Extract the [X, Y] coordinate from the center of the cell holding the provided text.  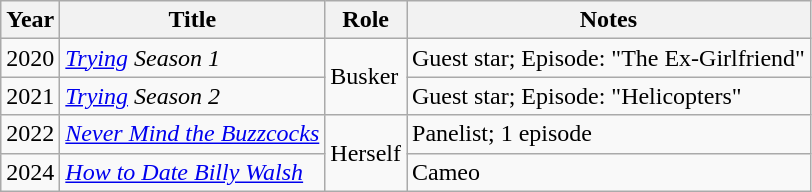
Title [192, 20]
Herself [366, 153]
2021 [30, 96]
Role [366, 20]
Notes [608, 20]
2020 [30, 58]
2024 [30, 172]
Panelist; 1 episode [608, 134]
2022 [30, 134]
Guest star; Episode: "The Ex-Girlfriend" [608, 58]
Guest star; Episode: "Helicopters" [608, 96]
Trying Season 1 [192, 58]
Never Mind the Buzzcocks [192, 134]
Trying Season 2 [192, 96]
Cameo [608, 172]
Year [30, 20]
How to Date Billy Walsh [192, 172]
Busker [366, 77]
